Provide the [x, y] coordinate of the cell's center where the given text is located.  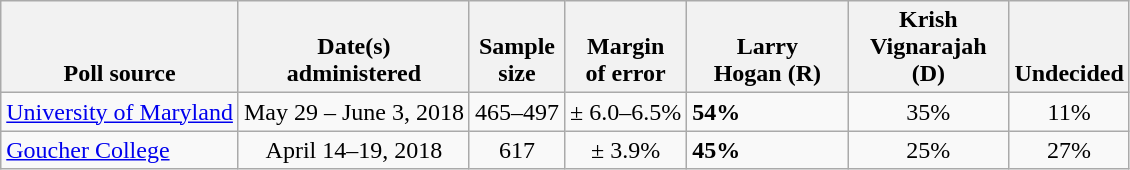
Goucher College [120, 150]
May 29 – June 3, 2018 [354, 112]
Undecided [1069, 47]
LarryHogan (R) [768, 47]
54% [768, 112]
35% [928, 112]
25% [928, 150]
Samplesize [516, 47]
April 14–19, 2018 [354, 150]
11% [1069, 112]
617 [516, 150]
Date(s)administered [354, 47]
45% [768, 150]
Marginof error [626, 47]
Poll source [120, 47]
465–497 [516, 112]
KrishVignarajah (D) [928, 47]
University of Maryland [120, 112]
± 3.9% [626, 150]
27% [1069, 150]
± 6.0–6.5% [626, 112]
